Return (x, y) of the center of cell containing provided text 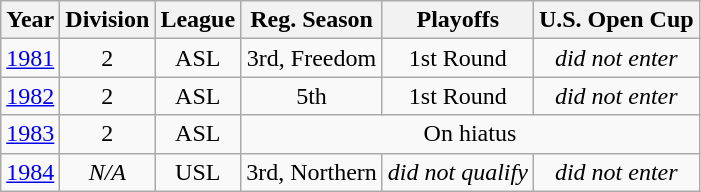
Playoffs (458, 20)
N/A (108, 172)
5th (312, 96)
3rd, Northern (312, 172)
USL (198, 172)
Division (108, 20)
1981 (30, 58)
3rd, Freedom (312, 58)
Year (30, 20)
On hiatus (470, 134)
did not qualify (458, 172)
1983 (30, 134)
Reg. Season (312, 20)
1984 (30, 172)
1982 (30, 96)
U.S. Open Cup (616, 20)
League (198, 20)
